Scan for the cell matching the given text and deliver its [x, y] coordinate at center. 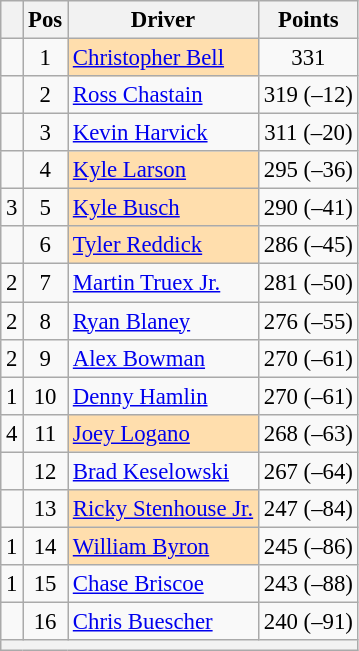
15 [46, 584]
276 (–55) [308, 321]
Tyler Reddick [164, 245]
Pos [46, 20]
6 [46, 245]
William Byron [164, 546]
Kyle Larson [164, 170]
247 (–84) [308, 509]
Joey Logano [164, 433]
10 [46, 396]
268 (–63) [308, 433]
14 [46, 546]
Kevin Harvick [164, 133]
Kyle Busch [164, 208]
290 (–41) [308, 208]
Points [308, 20]
331 [308, 58]
245 (–86) [308, 546]
9 [46, 358]
Ryan Blaney [164, 321]
243 (–88) [308, 584]
11 [46, 433]
7 [46, 283]
Brad Keselowski [164, 471]
Chris Buescher [164, 621]
Ricky Stenhouse Jr. [164, 509]
Denny Hamlin [164, 396]
5 [46, 208]
267 (–64) [308, 471]
Martin Truex Jr. [164, 283]
Ross Chastain [164, 95]
Chase Briscoe [164, 584]
319 (–12) [308, 95]
286 (–45) [308, 245]
311 (–20) [308, 133]
Driver [164, 20]
240 (–91) [308, 621]
295 (–36) [308, 170]
281 (–50) [308, 283]
Christopher Bell [164, 58]
16 [46, 621]
12 [46, 471]
13 [46, 509]
Alex Bowman [164, 358]
8 [46, 321]
